Search for the cell housing the specified text and yield its (x, y) center coordinate. 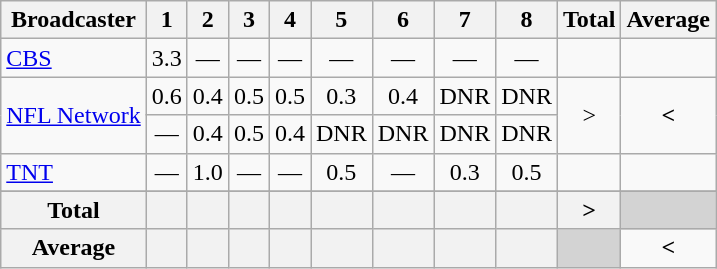
0.6 (166, 96)
Broadcaster (74, 20)
3.3 (166, 58)
TNT (74, 172)
2 (208, 20)
4 (290, 20)
1 (166, 20)
5 (341, 20)
7 (465, 20)
6 (403, 20)
8 (527, 20)
1.0 (208, 172)
CBS (74, 58)
3 (248, 20)
NFL Network (74, 115)
